Pinpoint the cell where the given text exists, returning its (X, Y) midpoint coordinate. 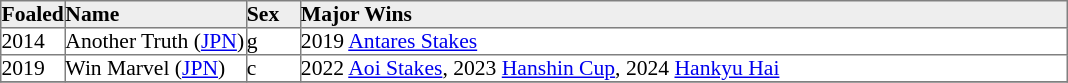
2019 Antares Stakes (683, 42)
Foaled (33, 14)
Name (156, 14)
2019 (33, 68)
Another Truth (JPN) (156, 42)
Sex (273, 14)
c (273, 68)
2022 Aoi Stakes, 2023 Hanshin Cup, 2024 Hankyu Hai (683, 68)
Win Marvel (JPN) (156, 68)
Major Wins (683, 14)
2014 (33, 42)
g (273, 42)
